Capture the cell that displays the provided text and extract its [x, y] central coordinate. 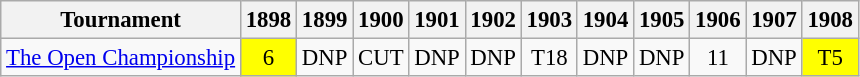
1898 [268, 20]
1907 [774, 20]
1908 [830, 20]
T5 [830, 58]
CUT [381, 58]
1899 [325, 20]
T18 [549, 58]
Tournament [121, 20]
1900 [381, 20]
The Open Championship [121, 58]
1902 [493, 20]
1903 [549, 20]
1906 [718, 20]
11 [718, 58]
1905 [662, 20]
6 [268, 58]
1901 [437, 20]
1904 [605, 20]
